Output the (X, Y) coordinate of the center of the cell containing the given text.  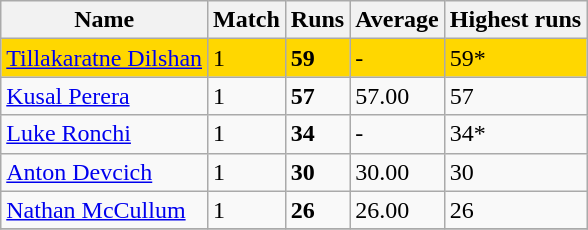
30.00 (398, 172)
Runs (317, 20)
57.00 (398, 96)
Kusal Perera (104, 96)
Match (247, 20)
34* (515, 134)
Anton Devcich (104, 172)
Tillakaratne Dilshan (104, 58)
Name (104, 20)
59* (515, 58)
Luke Ronchi (104, 134)
Nathan McCullum (104, 210)
Highest runs (515, 20)
Average (398, 20)
34 (317, 134)
26.00 (398, 210)
59 (317, 58)
